Capture the cell that displays the provided text and extract its [x, y] central coordinate. 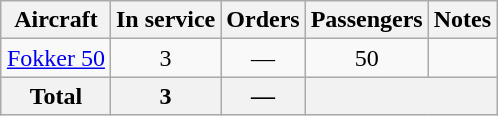
Fokker 50 [56, 58]
50 [366, 58]
Orders [263, 20]
In service [165, 20]
Notes [462, 20]
Passengers [366, 20]
Total [56, 96]
Aircraft [56, 20]
